Find where the given text appears and provide that cell's center as (X, Y) coordinate. 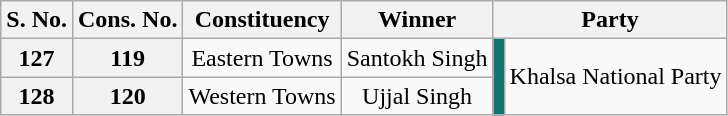
Western Towns (262, 96)
Cons. No. (127, 20)
Constituency (262, 20)
127 (37, 58)
Ujjal Singh (417, 96)
S. No. (37, 20)
119 (127, 58)
Eastern Towns (262, 58)
128 (37, 96)
Khalsa National Party (616, 77)
Party (610, 20)
Winner (417, 20)
Santokh Singh (417, 58)
120 (127, 96)
